Return (X, Y) of the center of cell containing provided text 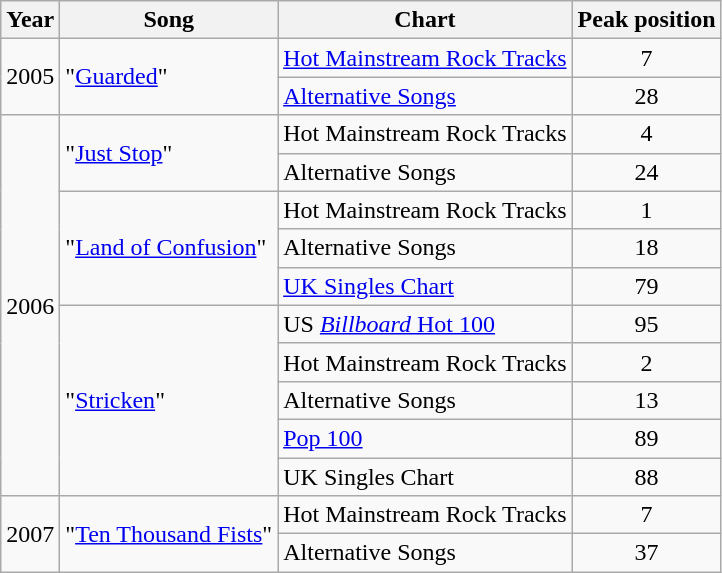
Pop 100 (425, 438)
18 (646, 248)
2005 (30, 77)
1 (646, 210)
2 (646, 362)
Peak position (646, 20)
"Ten Thousand Fists" (169, 534)
13 (646, 400)
"Just Stop" (169, 153)
37 (646, 553)
US Billboard Hot 100 (425, 324)
89 (646, 438)
95 (646, 324)
4 (646, 134)
2007 (30, 534)
Song (169, 20)
24 (646, 172)
"Land of Confusion" (169, 248)
Chart (425, 20)
79 (646, 286)
"Guarded" (169, 77)
2006 (30, 306)
88 (646, 477)
28 (646, 96)
Year (30, 20)
"Stricken" (169, 400)
